For the text-containing cell, return its midpoint in (x, y) coordinate format. 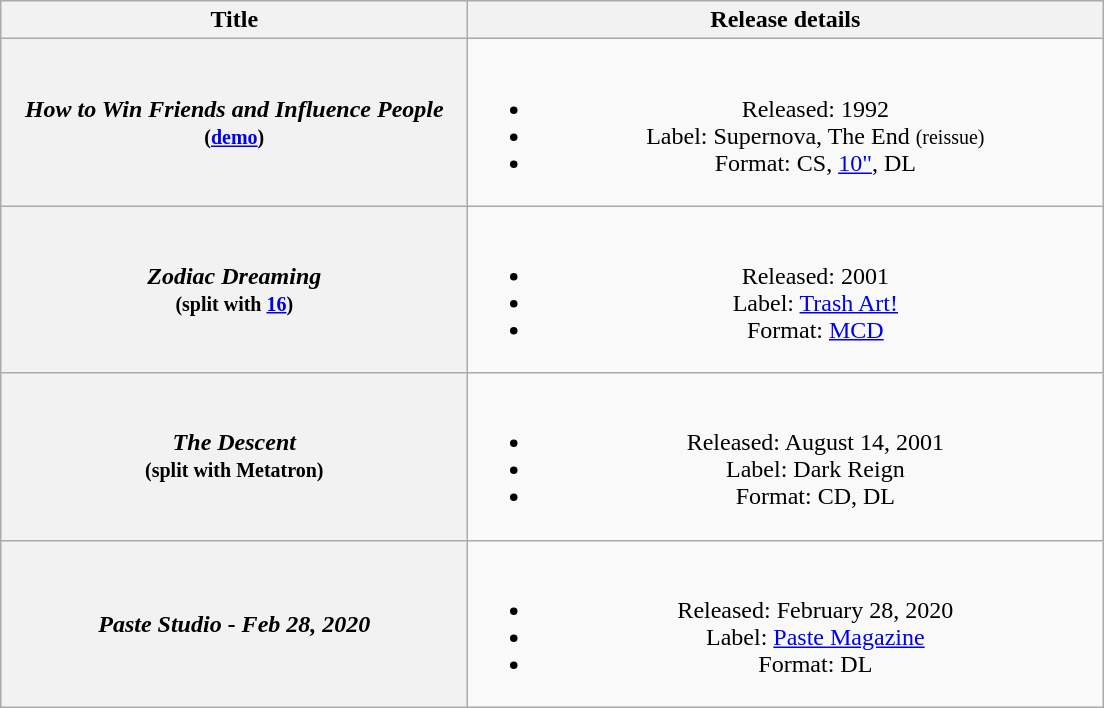
Zodiac Dreaming(split with 16) (234, 290)
Released: 1992Label: Supernova, The End (reissue)Format: CS, 10", DL (786, 122)
Paste Studio - Feb 28, 2020 (234, 624)
Released: August 14, 2001Label: Dark ReignFormat: CD, DL (786, 456)
Released: 2001Label: Trash Art!Format: MCD (786, 290)
The Descent(split with Metatron) (234, 456)
Release details (786, 20)
Released: February 28, 2020Label: Paste MagazineFormat: DL (786, 624)
Title (234, 20)
How to Win Friends and Influence People(demo) (234, 122)
